Provide the (x, y) coordinate of the cell's center where the given text is located.  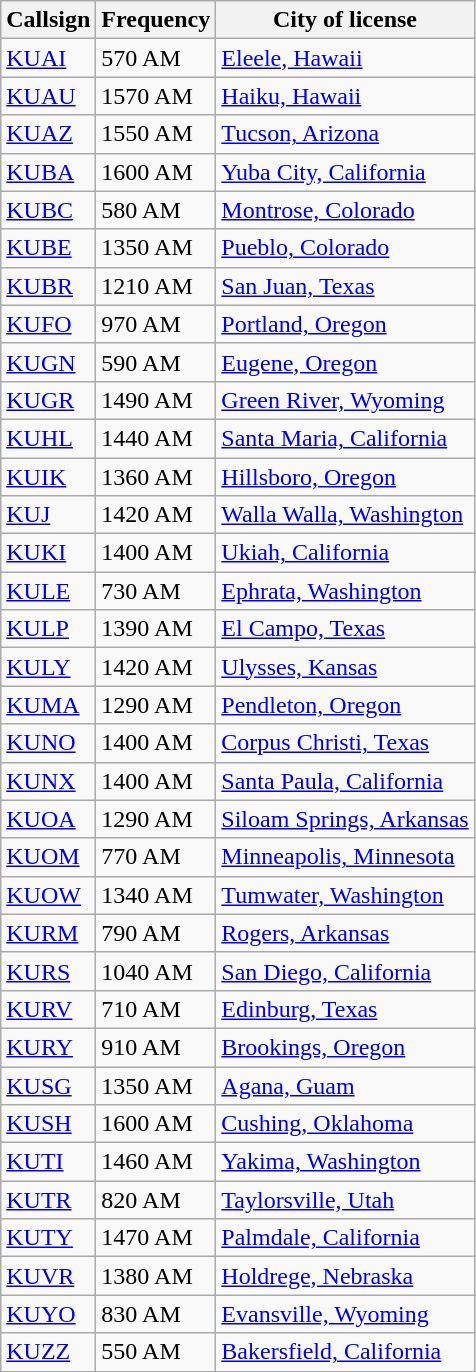
Hillsboro, Oregon (345, 477)
Tumwater, Washington (345, 895)
Cushing, Oklahoma (345, 1124)
KUZZ (48, 1352)
Frequency (156, 20)
KUOW (48, 895)
KURS (48, 971)
Brookings, Oregon (345, 1047)
1550 AM (156, 134)
KUAZ (48, 134)
KUAU (48, 96)
730 AM (156, 591)
570 AM (156, 58)
El Campo, Texas (345, 629)
Portland, Oregon (345, 324)
820 AM (156, 1200)
KUBA (48, 172)
Minneapolis, Minnesota (345, 857)
Pueblo, Colorado (345, 248)
KURV (48, 1009)
Yakima, Washington (345, 1162)
KUTR (48, 1200)
Callsign (48, 20)
1570 AM (156, 96)
1390 AM (156, 629)
580 AM (156, 210)
Pendleton, Oregon (345, 705)
KURM (48, 933)
San Diego, California (345, 971)
1490 AM (156, 400)
Ulysses, Kansas (345, 667)
KUSH (48, 1124)
770 AM (156, 857)
Montrose, Colorado (345, 210)
KUGN (48, 362)
Eugene, Oregon (345, 362)
KUIK (48, 477)
Ephrata, Washington (345, 591)
KUMA (48, 705)
San Juan, Texas (345, 286)
Bakersfield, California (345, 1352)
KUYO (48, 1314)
KUGR (48, 400)
KUKI (48, 553)
Edinburg, Texas (345, 1009)
KULY (48, 667)
Palmdale, California (345, 1238)
710 AM (156, 1009)
1340 AM (156, 895)
Corpus Christi, Texas (345, 743)
830 AM (156, 1314)
KUBR (48, 286)
KUAI (48, 58)
KUTI (48, 1162)
1380 AM (156, 1276)
590 AM (156, 362)
1040 AM (156, 971)
1210 AM (156, 286)
KULE (48, 591)
KUHL (48, 438)
Evansville, Wyoming (345, 1314)
KULP (48, 629)
Yuba City, California (345, 172)
KUTY (48, 1238)
1460 AM (156, 1162)
KUFO (48, 324)
KURY (48, 1047)
1360 AM (156, 477)
KUVR (48, 1276)
970 AM (156, 324)
Siloam Springs, Arkansas (345, 819)
1470 AM (156, 1238)
550 AM (156, 1352)
KUNO (48, 743)
KUOA (48, 819)
Eleele, Hawaii (345, 58)
Santa Paula, California (345, 781)
Walla Walla, Washington (345, 515)
City of license (345, 20)
Santa Maria, California (345, 438)
Rogers, Arkansas (345, 933)
KUBC (48, 210)
KUSG (48, 1085)
Taylorsville, Utah (345, 1200)
790 AM (156, 933)
KUJ (48, 515)
910 AM (156, 1047)
Green River, Wyoming (345, 400)
KUNX (48, 781)
Ukiah, California (345, 553)
KUOM (48, 857)
Haiku, Hawaii (345, 96)
KUBE (48, 248)
1440 AM (156, 438)
Tucson, Arizona (345, 134)
Agana, Guam (345, 1085)
Holdrege, Nebraska (345, 1276)
